Find where the given text appears and provide that cell's center as [x, y] coordinate. 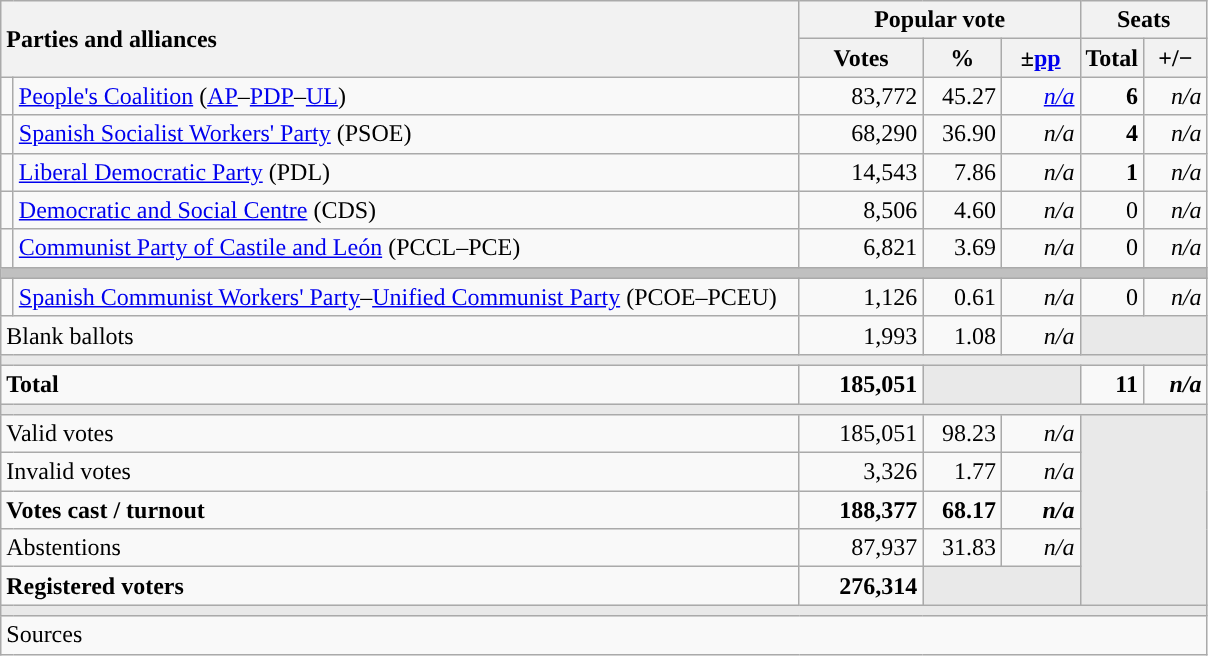
14,543 [861, 172]
+/− [1176, 58]
4.60 [962, 210]
Popular vote [940, 20]
1 [1112, 172]
Seats [1144, 20]
188,377 [861, 510]
People's Coalition (AP–PDP–UL) [406, 96]
83,772 [861, 96]
Liberal Democratic Party (PDL) [406, 172]
87,937 [861, 548]
Valid votes [400, 434]
31.83 [962, 548]
45.27 [962, 96]
1.77 [962, 472]
1,126 [861, 297]
Communist Party of Castile and León (PCCL–PCE) [406, 248]
8,506 [861, 210]
7.86 [962, 172]
1,993 [861, 335]
11 [1112, 384]
Sources [604, 635]
6 [1112, 96]
98.23 [962, 434]
6,821 [861, 248]
Parties and alliances [400, 39]
3,326 [861, 472]
3.69 [962, 248]
Votes cast / turnout [400, 510]
Blank ballots [400, 335]
Democratic and Social Centre (CDS) [406, 210]
68.17 [962, 510]
±pp [1040, 58]
36.90 [962, 134]
Invalid votes [400, 472]
276,314 [861, 586]
% [962, 58]
Abstentions [400, 548]
Spanish Socialist Workers' Party (PSOE) [406, 134]
1.08 [962, 335]
0.61 [962, 297]
Spanish Communist Workers' Party–Unified Communist Party (PCOE–PCEU) [406, 297]
Votes [861, 58]
Registered voters [400, 586]
4 [1112, 134]
68,290 [861, 134]
